Extract the [X, Y] coordinate from the center of the cell holding the provided text.  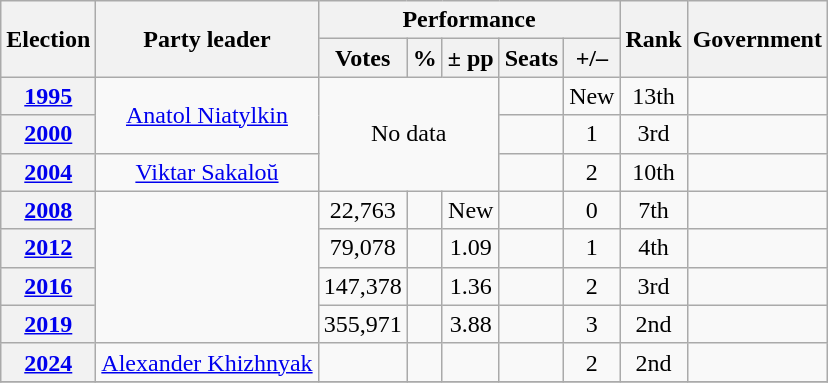
No data [408, 134]
Election [48, 39]
Alexander Khizhnyak [207, 362]
0 [592, 210]
Government [757, 39]
2012 [48, 248]
1.09 [470, 248]
2019 [48, 324]
% [424, 58]
355,971 [362, 324]
+/– [592, 58]
3.88 [470, 324]
2016 [48, 286]
3 [592, 324]
Seats [531, 58]
Anatol Niatylkin [207, 115]
2004 [48, 172]
Party leader [207, 39]
1.36 [470, 286]
Rank [654, 39]
13th [654, 96]
10th [654, 172]
1995 [48, 96]
2008 [48, 210]
22,763 [362, 210]
± pp [470, 58]
Votes [362, 58]
147,378 [362, 286]
7th [654, 210]
Performance [469, 20]
2024 [48, 362]
79,078 [362, 248]
4th [654, 248]
2000 [48, 134]
Viktar Sakaloŭ [207, 172]
